Detect which cell encompasses the target text, then output its (x, y) center coordinate. 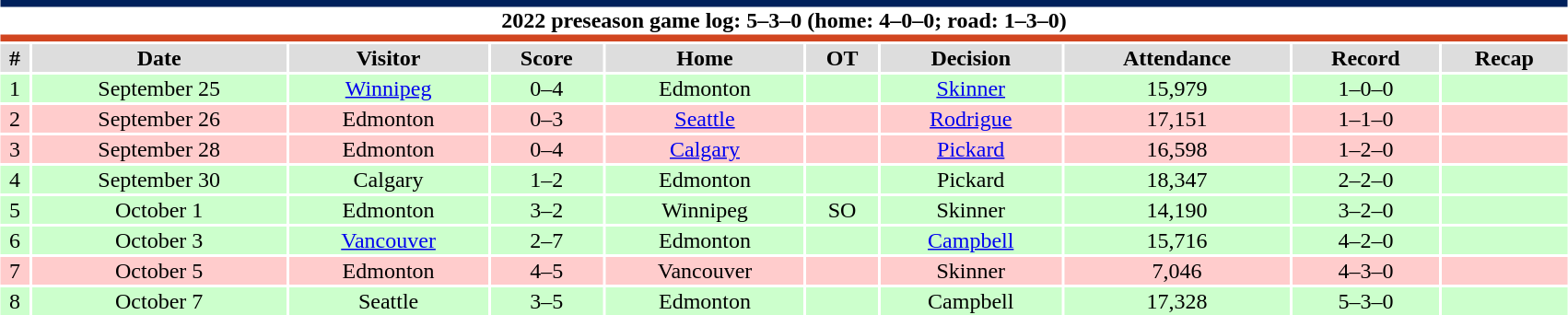
Date (158, 58)
2022 preseason game log: 5–3–0 (home: 4–0–0; road: 1–3–0) (784, 20)
October 3 (158, 240)
2–7 (546, 240)
SO (842, 210)
16,598 (1177, 149)
8 (15, 301)
4 (15, 180)
# (15, 58)
17,328 (1177, 301)
7 (15, 271)
Rodrigue (971, 119)
October 7 (158, 301)
1–2–0 (1365, 149)
September 30 (158, 180)
4–3–0 (1365, 271)
October 1 (158, 210)
3–5 (546, 301)
Score (546, 58)
Decision (971, 58)
Home (704, 58)
6 (15, 240)
5–3–0 (1365, 301)
October 5 (158, 271)
4–5 (546, 271)
3–2 (546, 210)
4–2–0 (1365, 240)
3–2–0 (1365, 210)
Record (1365, 58)
5 (15, 210)
17,151 (1177, 119)
18,347 (1177, 180)
15,716 (1177, 240)
1–2 (546, 180)
2 (15, 119)
7,046 (1177, 271)
3 (15, 149)
2–2–0 (1365, 180)
1–0–0 (1365, 88)
September 25 (158, 88)
Attendance (1177, 58)
September 28 (158, 149)
Visitor (389, 58)
15,979 (1177, 88)
1–1–0 (1365, 119)
1 (15, 88)
0–3 (546, 119)
Recap (1505, 58)
September 26 (158, 119)
OT (842, 58)
14,190 (1177, 210)
